Scan for the cell matching the given text and deliver its [X, Y] coordinate at center. 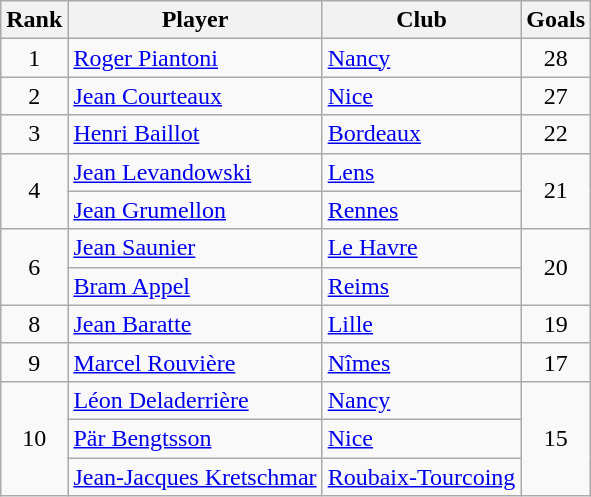
Player [195, 20]
Jean Saunier [195, 248]
2 [34, 96]
Jean Baratte [195, 324]
Jean Grumellon [195, 210]
27 [556, 96]
4 [34, 191]
6 [34, 267]
Rank [34, 20]
Jean Courteaux [195, 96]
Jean Levandowski [195, 172]
3 [34, 134]
Roubaix-Tourcoing [422, 477]
Club [422, 20]
15 [556, 438]
28 [556, 58]
Lille [422, 324]
19 [556, 324]
Jean-Jacques Kretschmar [195, 477]
10 [34, 438]
Nîmes [422, 362]
Goals [556, 20]
Léon Deladerrière [195, 400]
22 [556, 134]
9 [34, 362]
Pär Bengtsson [195, 438]
Le Havre [422, 248]
Rennes [422, 210]
Marcel Rouvière [195, 362]
Reims [422, 286]
Lens [422, 172]
8 [34, 324]
Roger Piantoni [195, 58]
Henri Baillot [195, 134]
Bram Appel [195, 286]
17 [556, 362]
21 [556, 191]
20 [556, 267]
Bordeaux [422, 134]
1 [34, 58]
